From the cell containing the given text, extract its center point as [X, Y] coordinate. 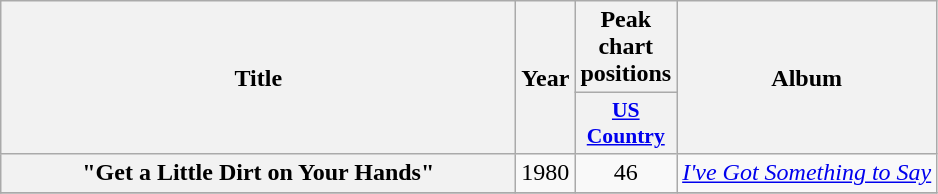
Album [807, 78]
I've Got Something to Say [807, 173]
"Get a Little Dirt on Your Hands" [258, 173]
46 [626, 173]
Title [258, 78]
Peakchartpositions [626, 47]
Year [546, 78]
USCountry [626, 124]
1980 [546, 173]
